Locate the cell with the specified text and output its (x, y) center coordinate. 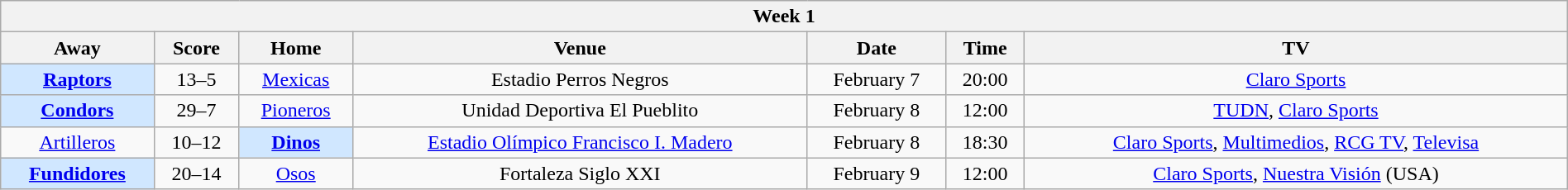
Date (877, 48)
Dinos (296, 142)
Away (78, 48)
Claro Sports, Multimedios, RCG TV, Televisa (1297, 142)
Claro Sports, Nuestra Visión (USA) (1297, 173)
Unidad Deportiva El Pueblito (580, 111)
Artilleros (78, 142)
February 9 (877, 173)
13–5 (197, 79)
Time (986, 48)
Claro Sports (1297, 79)
Condors (78, 111)
Pioneros (296, 111)
Osos (296, 173)
20:00 (986, 79)
TUDN, Claro Sports (1297, 111)
Fundidores (78, 173)
Mexicas (296, 79)
Estadio Olímpico Francisco I. Madero (580, 142)
Estadio Perros Negros (580, 79)
Raptors (78, 79)
Week 1 (784, 17)
Score (197, 48)
Venue (580, 48)
Fortaleza Siglo XXI (580, 173)
10–12 (197, 142)
TV (1297, 48)
20–14 (197, 173)
Home (296, 48)
18:30 (986, 142)
29–7 (197, 111)
February 7 (877, 79)
